Return the (X, Y) coordinate for the center point of the cell that contains the specified text.  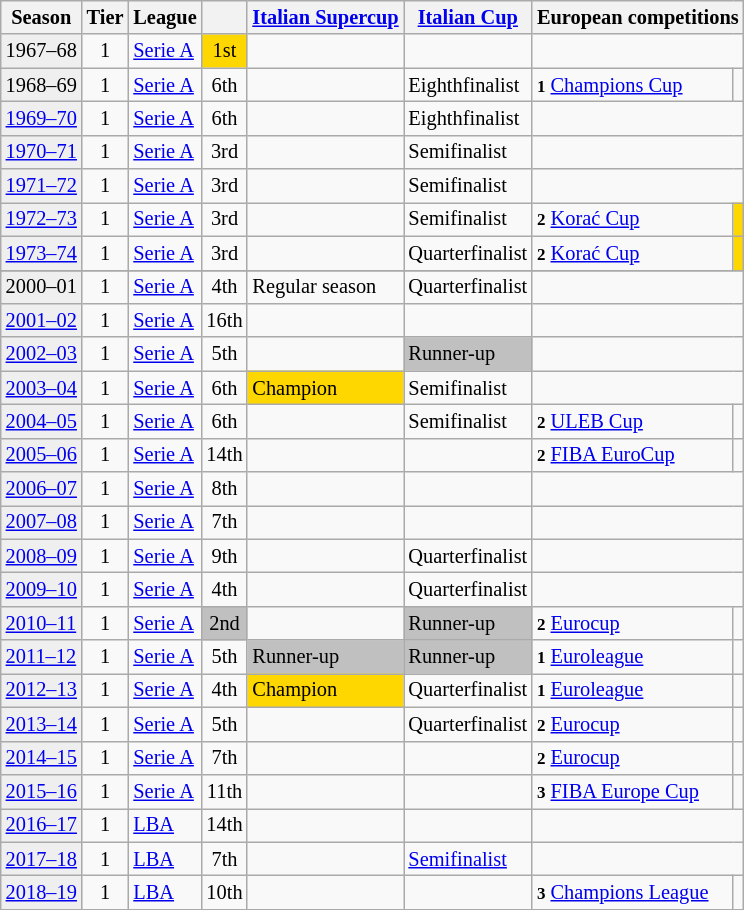
2006–07 (42, 489)
Regular season (325, 287)
1st (225, 51)
2 FIBA EuroCup (632, 455)
European competitions (638, 17)
2nd (225, 623)
8th (225, 489)
2018–19 (42, 892)
1970–71 (42, 152)
1973–74 (42, 253)
Season (42, 17)
2017–18 (42, 859)
2010–11 (42, 623)
2011–12 (42, 657)
2009–10 (42, 589)
2015–16 (42, 791)
2001–02 (42, 320)
League (164, 17)
3 Champions League (632, 892)
1968–69 (42, 85)
10th (225, 892)
9th (225, 556)
2 ULEB Cup (632, 421)
1972–73 (42, 219)
3 FIBA Europe Cup (632, 791)
2012–13 (42, 690)
2000–01 (42, 287)
1967–68 (42, 51)
Italian Supercup (325, 17)
2007–08 (42, 522)
Tier (106, 17)
2003–04 (42, 388)
16th (225, 320)
2016–17 (42, 825)
Italian Cup (468, 17)
1971–72 (42, 186)
2004–05 (42, 421)
2005–06 (42, 455)
2013–14 (42, 724)
1 Champions Cup (632, 85)
2014–15 (42, 758)
2002–03 (42, 354)
1969–70 (42, 118)
2008–09 (42, 556)
11th (225, 791)
